Return [X, Y] of the center of cell containing provided text 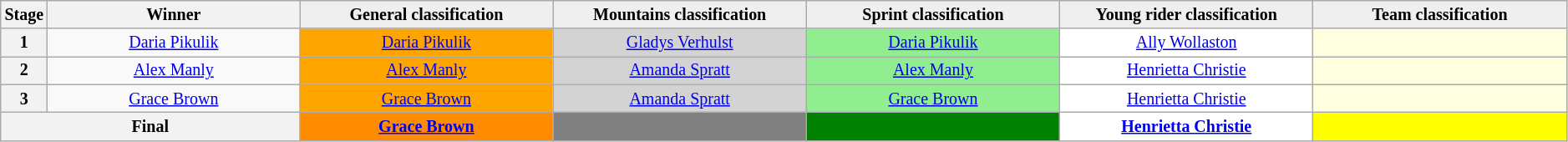
Gladys Verhulst [680, 43]
1 [24, 43]
Sprint classification [932, 15]
Ally Wollaston [1186, 43]
Winner [174, 15]
Final [150, 127]
3 [24, 99]
2 [24, 70]
General classification [426, 15]
Mountains classification [680, 15]
Stage [24, 15]
Young rider classification [1186, 15]
Team classification [1440, 15]
